Find where the given text appears and provide that cell's center as (x, y) coordinate. 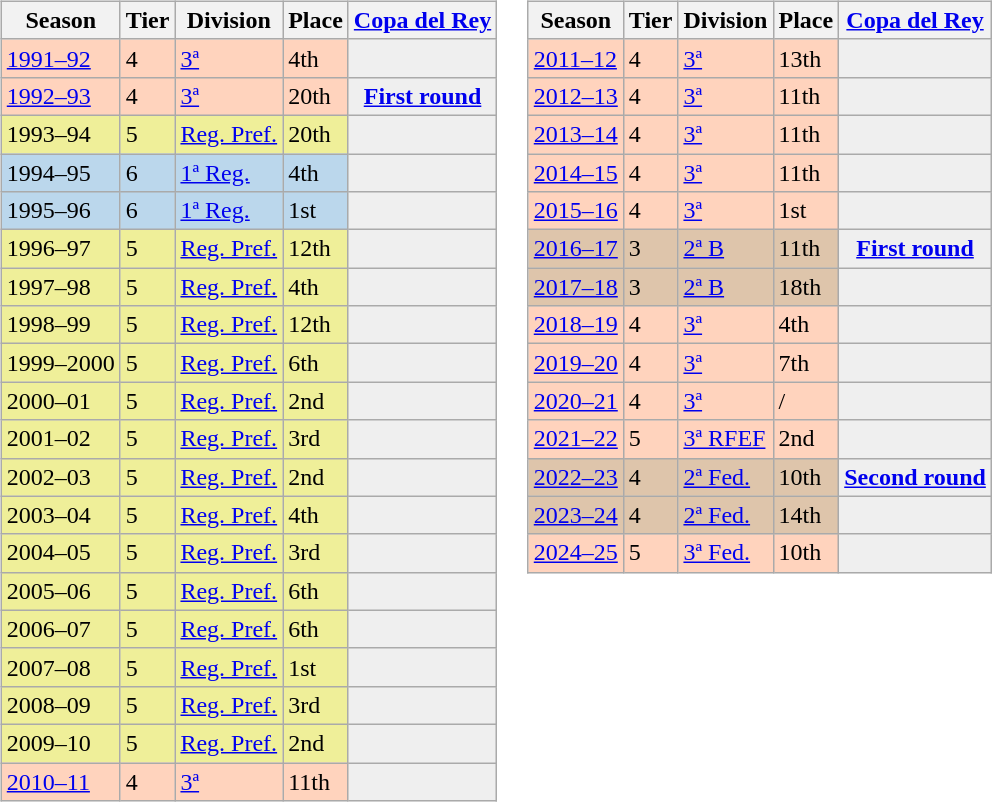
1994–95 (60, 173)
2002–03 (60, 477)
1996–97 (60, 249)
2013–14 (576, 134)
2017–18 (576, 287)
1992–93 (60, 96)
18th (806, 287)
2007–08 (60, 667)
2024–25 (576, 553)
2014–15 (576, 173)
2009–10 (60, 743)
2012–13 (576, 96)
2000–01 (60, 401)
2019–20 (576, 363)
2003–04 (60, 515)
2022–23 (576, 477)
7th (806, 363)
2006–07 (60, 629)
1991–92 (60, 58)
/ (806, 401)
Second round (916, 477)
2001–02 (60, 439)
14th (806, 515)
2023–24 (576, 515)
2011–12 (576, 58)
3ª RFEF (726, 439)
1998–99 (60, 325)
2015–16 (576, 211)
1997–98 (60, 287)
1995–96 (60, 211)
2008–09 (60, 705)
3ª Fed. (726, 553)
2004–05 (60, 553)
2005–06 (60, 591)
2018–19 (576, 325)
2016–17 (576, 249)
2021–22 (576, 439)
1993–94 (60, 134)
2020–21 (576, 401)
13th (806, 58)
1999–2000 (60, 363)
2010–11 (60, 781)
